Locate the cell with the specified text and output its (X, Y) center coordinate. 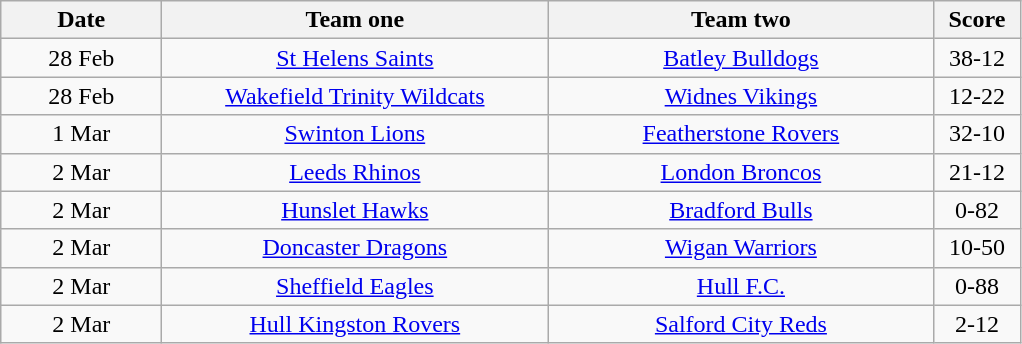
10-50 (977, 248)
32-10 (977, 134)
Swinton Lions (355, 134)
Batley Bulldogs (741, 58)
Sheffield Eagles (355, 286)
St Helens Saints (355, 58)
Score (977, 20)
12-22 (977, 96)
Featherstone Rovers (741, 134)
Hunslet Hawks (355, 210)
21-12 (977, 172)
Bradford Bulls (741, 210)
Doncaster Dragons (355, 248)
2-12 (977, 324)
Hull Kingston Rovers (355, 324)
Team one (355, 20)
Team two (741, 20)
Leeds Rhinos (355, 172)
Salford City Reds (741, 324)
Wakefield Trinity Wildcats (355, 96)
Date (82, 20)
1 Mar (82, 134)
38-12 (977, 58)
London Broncos (741, 172)
0-88 (977, 286)
Hull F.C. (741, 286)
Wigan Warriors (741, 248)
Widnes Vikings (741, 96)
0-82 (977, 210)
